Provide the [x, y] coordinate of the cell's center where the given text is located.  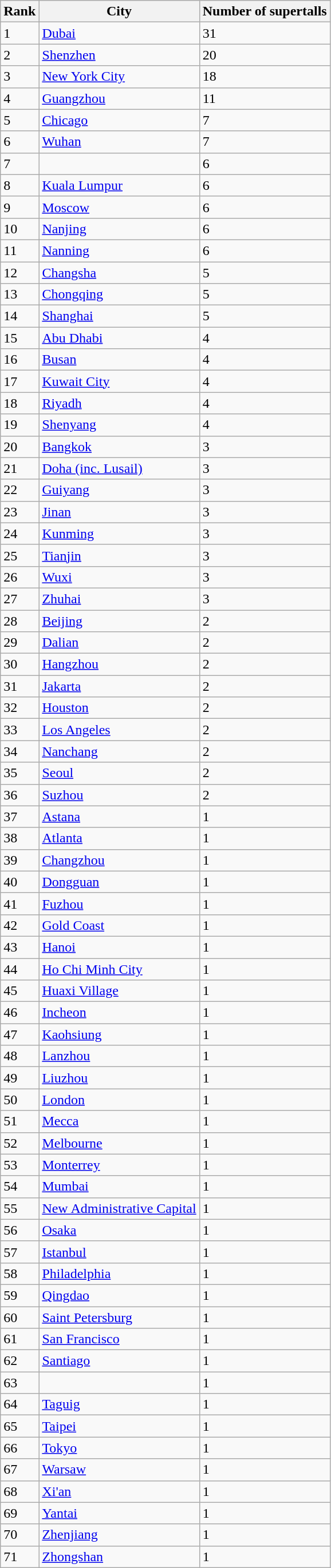
46 [19, 1013]
25 [19, 555]
Shenyang [119, 425]
Lanzhou [119, 1056]
Kunming [119, 534]
13 [19, 295]
Gold Coast [119, 925]
Qingdao [119, 1295]
45 [19, 991]
29 [19, 643]
26 [19, 577]
Number of supertalls [265, 11]
Xi'an [119, 1491]
Suzhou [119, 795]
16 [19, 360]
Shenzhen [119, 55]
Ho Chi Minh City [119, 969]
Yantai [119, 1513]
15 [19, 338]
19 [19, 425]
Seoul [119, 773]
Wuxi [119, 577]
Warsaw [119, 1470]
67 [19, 1470]
68 [19, 1491]
22 [19, 490]
63 [19, 1383]
Philadelphia [119, 1273]
Jakarta [119, 686]
60 [19, 1317]
49 [19, 1078]
70 [19, 1535]
Kaohsiung [119, 1034]
City [119, 11]
Astana [119, 817]
Fuzhou [119, 904]
Houston [119, 708]
Osaka [119, 1230]
36 [19, 795]
41 [19, 904]
42 [19, 925]
Tianjin [119, 555]
New York City [119, 77]
32 [19, 708]
47 [19, 1034]
61 [19, 1339]
12 [19, 273]
Riyadh [119, 403]
33 [19, 730]
Dongguan [119, 882]
10 [19, 229]
Guangzhou [119, 98]
London [119, 1100]
37 [19, 817]
Kuwait City [119, 381]
14 [19, 316]
35 [19, 773]
Liuzhou [119, 1078]
Changsha [119, 273]
Monterrey [119, 1165]
66 [19, 1448]
Istanbul [119, 1252]
62 [19, 1361]
Melbourne [119, 1143]
Taguig [119, 1404]
Rank [19, 11]
Taipei [119, 1426]
Busan [119, 360]
39 [19, 860]
Jinan [119, 512]
Dubai [119, 33]
58 [19, 1273]
Moscow [119, 207]
Bangkok [119, 447]
Zhongshan [119, 1557]
New Administrative Capital [119, 1208]
43 [19, 947]
Shanghai [119, 316]
Nanning [119, 250]
34 [19, 751]
Abu Dhabi [119, 338]
8 [19, 185]
Beijing [119, 620]
Changzhou [119, 860]
Hangzhou [119, 664]
64 [19, 1404]
Huaxi Village [119, 991]
54 [19, 1187]
24 [19, 534]
23 [19, 512]
Dalian [119, 643]
27 [19, 599]
Guiyang [119, 490]
Los Angeles [119, 730]
Zhenjiang [119, 1535]
50 [19, 1100]
Zhuhai [119, 599]
Wuhan [119, 142]
Tokyo [119, 1448]
30 [19, 664]
65 [19, 1426]
Mecca [119, 1121]
Saint Petersburg [119, 1317]
40 [19, 882]
28 [19, 620]
Kuala Lumpur [119, 185]
Hanoi [119, 947]
San Francisco [119, 1339]
21 [19, 468]
9 [19, 207]
71 [19, 1557]
55 [19, 1208]
56 [19, 1230]
38 [19, 838]
44 [19, 969]
Chicago [119, 120]
Mumbai [119, 1187]
Nanchang [119, 751]
57 [19, 1252]
17 [19, 381]
Chongqing [119, 295]
48 [19, 1056]
Nanjing [119, 229]
Incheon [119, 1013]
Atlanta [119, 838]
69 [19, 1513]
Santiago [119, 1361]
52 [19, 1143]
59 [19, 1295]
51 [19, 1121]
53 [19, 1165]
Doha (inc. Lusail) [119, 468]
